Detect which cell encompasses the target text, then output its [X, Y] center coordinate. 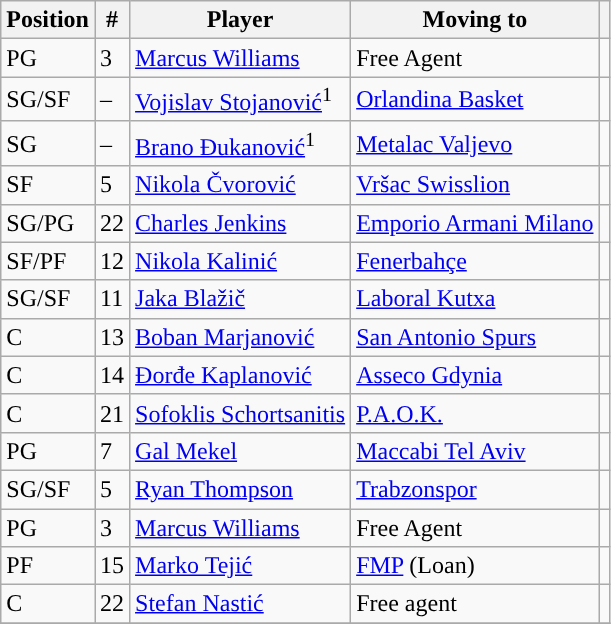
Stefan Nastić [240, 604]
Free agent [475, 604]
14 [112, 375]
Brano Đukanović1 [240, 144]
Boban Marjanović [240, 337]
P.A.O.K. [475, 413]
Vojislav Stojanović1 [240, 100]
Player [240, 20]
Sofoklis Schortsanitis [240, 413]
SF [48, 185]
Vršac Swisslion [475, 185]
7 [112, 451]
Ryan Thompson [240, 489]
Metalac Valjevo [475, 144]
21 [112, 413]
Gal Mekel [240, 451]
Fenerbahçe [475, 261]
Charles Jenkins [240, 223]
Maccabi Tel Aviv [475, 451]
Position [48, 20]
SF/PF [48, 261]
Laboral Kutxa [475, 299]
# [112, 20]
Nikola Kalinić [240, 261]
Nikola Čvorović [240, 185]
SG/PG [48, 223]
15 [112, 566]
Orlandina Basket [475, 100]
Jaka Blažič [240, 299]
Moving to [475, 20]
12 [112, 261]
Đorđe Kaplanović [240, 375]
Marko Tejić [240, 566]
Trabzonspor [475, 489]
San Antonio Spurs [475, 337]
11 [112, 299]
PF [48, 566]
FMP (Loan) [475, 566]
13 [112, 337]
SG [48, 144]
Asseco Gdynia [475, 375]
Emporio Armani Milano [475, 223]
